Identify which cell holds the provided text, then report its (x, y) central coordinate. 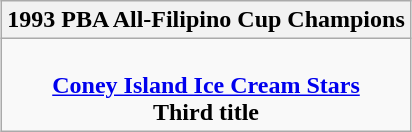
1993 PBA All-Filipino Cup Champions (206, 20)
Coney Island Ice Cream Stars Third title (206, 85)
